Capture the cell that displays the provided text and extract its [X, Y] central coordinate. 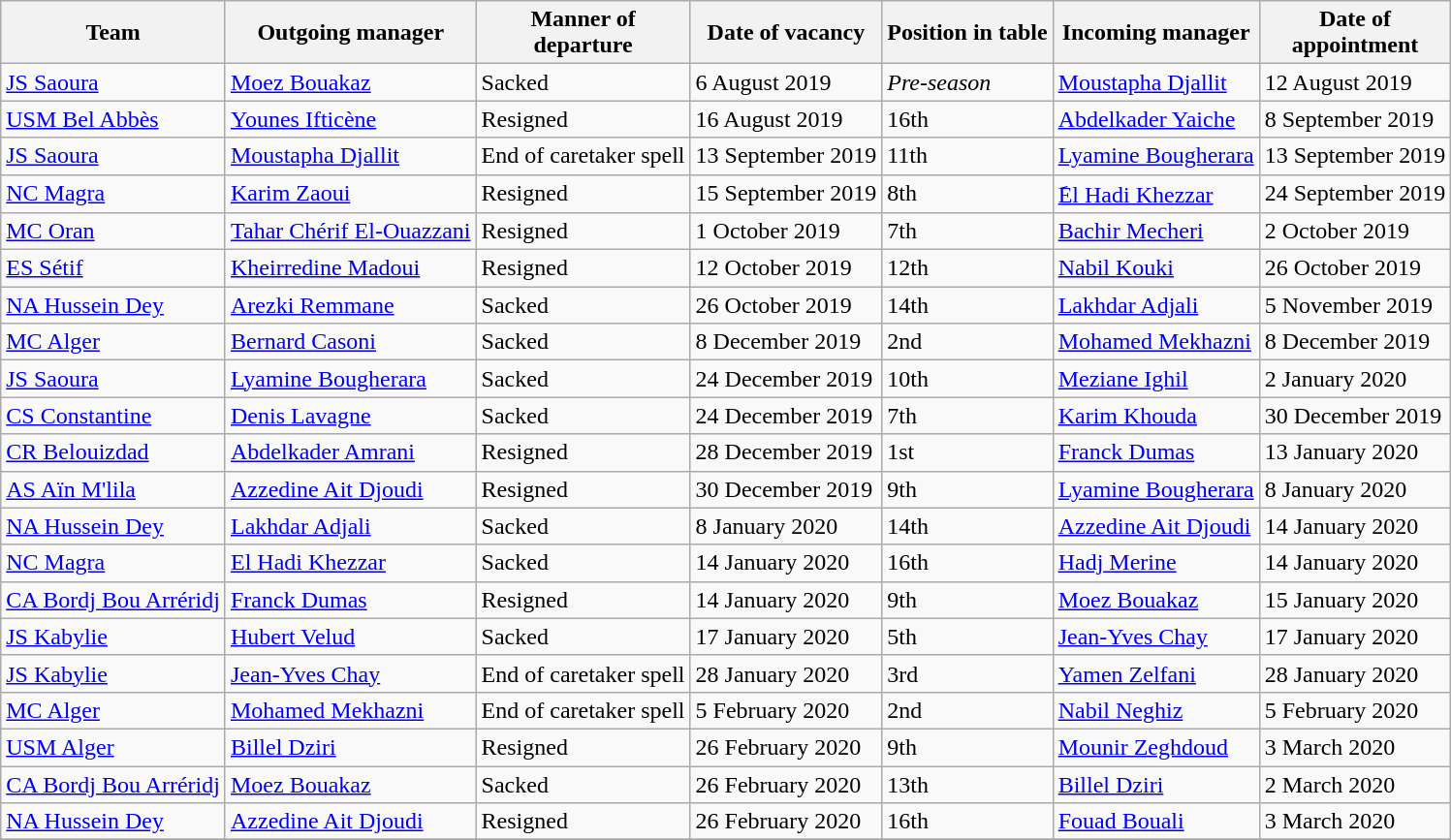
28 December 2019 [786, 452]
Date ofappointment [1355, 33]
Abdelkader Amrani [351, 452]
Arezki Remmane [351, 305]
10th [967, 379]
MC Oran [113, 232]
Yamen Zelfani [1155, 673]
Karim Zaoui [351, 194]
Position in table [967, 33]
USM Bel Abbès [113, 119]
َEl Hadi Khezzar [1155, 194]
5 November 2019 [1355, 305]
Incoming manager [1155, 33]
12th [967, 268]
Meziane Ighil [1155, 379]
16 August 2019 [786, 119]
USM Alger [113, 747]
Outgoing manager [351, 33]
ES Sétif [113, 268]
Pre-season [967, 82]
Nabil Neghiz [1155, 710]
AS Aïn M'lila [113, 489]
2 March 2020 [1355, 784]
24 September 2019 [1355, 194]
2 January 2020 [1355, 379]
1st [967, 452]
Manner ofdeparture [584, 33]
11th [967, 156]
1 October 2019 [786, 232]
12 October 2019 [786, 268]
13th [967, 784]
Hadj Merine [1155, 563]
Karim Khouda [1155, 416]
15 September 2019 [786, 194]
Date of vacancy [786, 33]
6 August 2019 [786, 82]
CS Constantine [113, 416]
El Hadi Khezzar [351, 563]
CR Belouizdad [113, 452]
Younes Ifticène [351, 119]
Hubert Velud [351, 637]
Fouad Bouali [1155, 822]
Abdelkader Yaiche [1155, 119]
Bernard Casoni [351, 342]
5th [967, 637]
12 August 2019 [1355, 82]
Bachir Mecheri [1155, 232]
Team [113, 33]
Kheirredine Madoui [351, 268]
8 September 2019 [1355, 119]
15 January 2020 [1355, 600]
8th [967, 194]
Nabil Kouki [1155, 268]
3rd [967, 673]
Denis Lavagne [351, 416]
Tahar Chérif El-Ouazzani [351, 232]
Mounir Zeghdoud [1155, 747]
13 January 2020 [1355, 452]
2 October 2019 [1355, 232]
